From the cell containing the given text, extract its center point as [X, Y] coordinate. 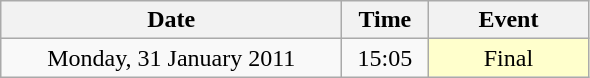
Event [508, 20]
Date [172, 20]
Final [508, 58]
Monday, 31 January 2011 [172, 58]
15:05 [385, 58]
Time [385, 20]
